Return [x, y] of the center of cell containing provided text 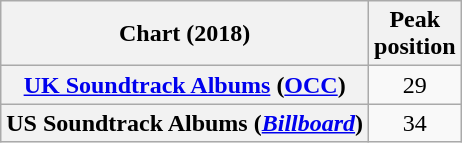
Chart (2018) [185, 34]
29 [415, 85]
34 [415, 123]
UK Soundtrack Albums (OCC) [185, 85]
US Soundtrack Albums (Billboard) [185, 123]
Peakposition [415, 34]
